Locate the cell with the specified text and output its [x, y] center coordinate. 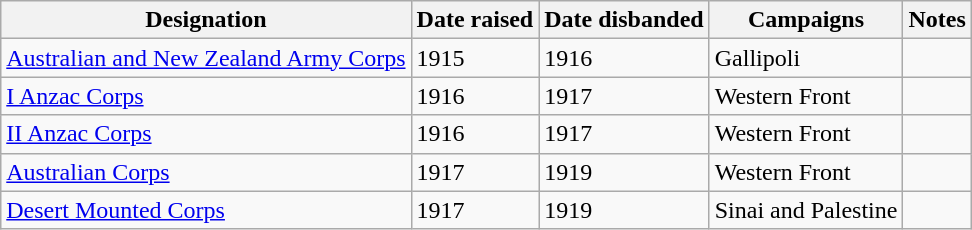
II Anzac Corps [206, 134]
Australian and New Zealand Army Corps [206, 58]
Campaigns [806, 20]
Notes [937, 20]
Sinai and Palestine [806, 210]
Australian Corps [206, 172]
Date disbanded [624, 20]
I Anzac Corps [206, 96]
Designation [206, 20]
Desert Mounted Corps [206, 210]
Date raised [475, 20]
1915 [475, 58]
Gallipoli [806, 58]
